From the cell containing the given text, extract its center point as (X, Y) coordinate. 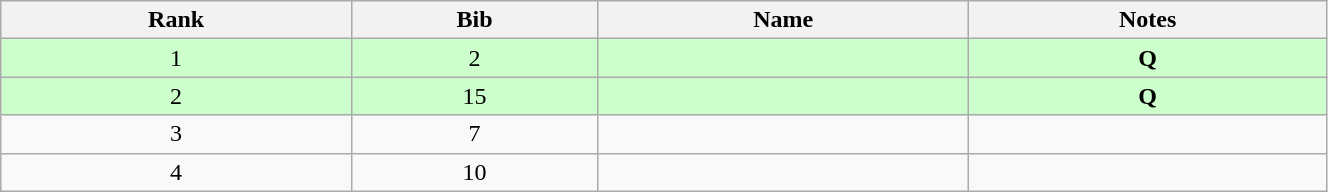
Rank (176, 20)
1 (176, 58)
15 (474, 96)
3 (176, 134)
4 (176, 172)
Bib (474, 20)
Notes (1148, 20)
10 (474, 172)
7 (474, 134)
Name (784, 20)
